Determine the (X, Y) coordinate at the center of the cell enclosing the given text.  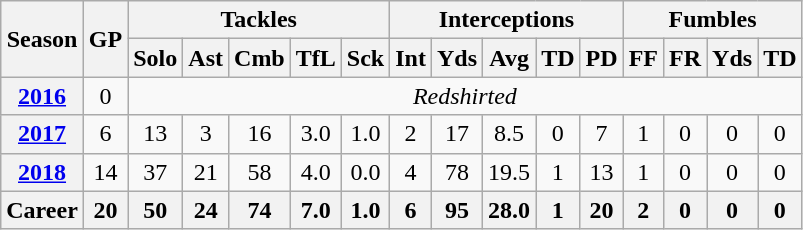
Sck (365, 58)
17 (456, 134)
7 (602, 134)
3 (206, 134)
FF (643, 58)
7.0 (316, 210)
PD (602, 58)
Season (42, 39)
19.5 (510, 172)
GP (105, 39)
28.0 (510, 210)
FR (684, 58)
2016 (42, 96)
4.0 (316, 172)
37 (156, 172)
14 (105, 172)
2018 (42, 172)
Ast (206, 58)
16 (260, 134)
Avg (510, 58)
Redshirted (465, 96)
4 (411, 172)
Career (42, 210)
95 (456, 210)
Cmb (260, 58)
2017 (42, 134)
3.0 (316, 134)
Int (411, 58)
Fumbles (712, 20)
Solo (156, 58)
TfL (316, 58)
24 (206, 210)
Tackles (259, 20)
58 (260, 172)
50 (156, 210)
8.5 (510, 134)
Interceptions (506, 20)
21 (206, 172)
0.0 (365, 172)
74 (260, 210)
78 (456, 172)
